Search for the cell housing the specified text and yield its [X, Y] center coordinate. 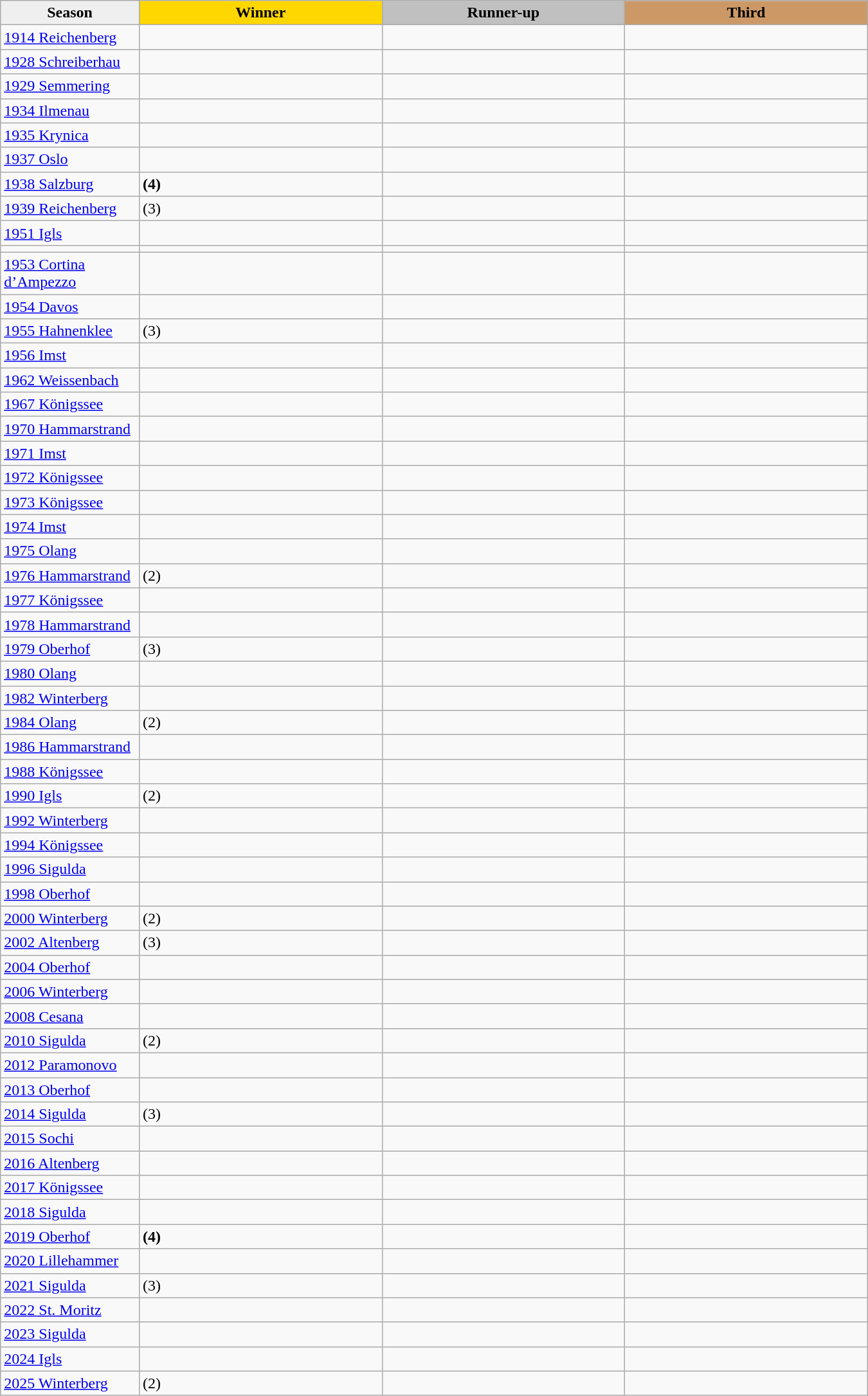
1962 Weissenbach [70, 380]
1970 Hammarstrand [70, 429]
1973 Königssee [70, 502]
1974 Imst [70, 527]
2002 Altenberg [70, 943]
1953 Cortina d’Ampezzo [70, 273]
2008 Cesana [70, 1016]
2015 Sochi [70, 1139]
1955 Hahnenklee [70, 331]
1954 Davos [70, 307]
1935 Krynica [70, 135]
1951 Igls [70, 233]
1992 Winterberg [70, 820]
1988 Königssee [70, 772]
2018 Sigulda [70, 1212]
2012 Paramonovo [70, 1065]
Runner-up [503, 13]
1979 Oberhof [70, 649]
2004 Oberhof [70, 967]
1975 Olang [70, 551]
1972 Königssee [70, 478]
1971 Imst [70, 453]
2010 Sigulda [70, 1040]
Winner [260, 13]
1956 Imst [70, 356]
1967 Königssee [70, 404]
2025 Winterberg [70, 1383]
Season [70, 13]
2022 St. Moritz [70, 1310]
1982 Winterberg [70, 698]
1977 Königssee [70, 600]
1937 Oslo [70, 159]
2013 Oberhof [70, 1090]
1939 Reichenberg [70, 208]
Third [746, 13]
1914 Reichenberg [70, 37]
2000 Winterberg [70, 918]
2021 Sigulda [70, 1285]
2020 Lillehammer [70, 1261]
1928 Schreiberhau [70, 62]
2017 Königssee [70, 1188]
1990 Igls [70, 796]
1998 Oberhof [70, 894]
1976 Hammarstrand [70, 576]
2006 Winterberg [70, 992]
1978 Hammarstrand [70, 624]
2014 Sigulda [70, 1114]
1996 Sigulda [70, 869]
1929 Semmering [70, 86]
2019 Oberhof [70, 1237]
1938 Salzburg [70, 184]
2023 Sigulda [70, 1334]
1934 Ilmenau [70, 111]
1984 Olang [70, 723]
2016 Altenberg [70, 1163]
1994 Königssee [70, 845]
2024 Igls [70, 1359]
1986 Hammarstrand [70, 747]
1980 Olang [70, 673]
